For the text-containing cell, return its midpoint in (x, y) coordinate format. 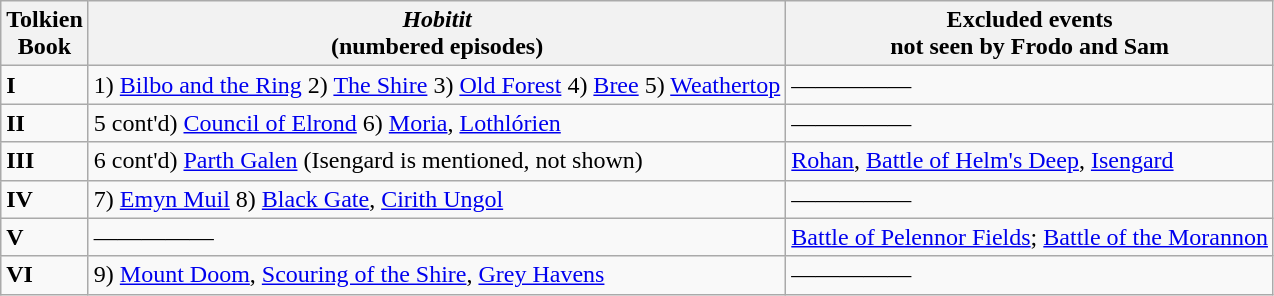
Hobitit(numbered episodes) (436, 34)
TolkienBook (45, 34)
Battle of Pelennor Fields; Battle of the Morannon (1030, 237)
III (45, 161)
5 cont'd) Council of Elrond 6) Moria, Lothlórien (436, 123)
I (45, 85)
VI (45, 275)
Excluded eventsnot seen by Frodo and Sam (1030, 34)
Rohan, Battle of Helm's Deep, Isengard (1030, 161)
1) Bilbo and the Ring 2) The Shire 3) Old Forest 4) Bree 5) Weathertop (436, 85)
V (45, 237)
9) Mount Doom, Scouring of the Shire, Grey Havens (436, 275)
6 cont'd) Parth Galen (Isengard is mentioned, not shown) (436, 161)
II (45, 123)
IV (45, 199)
7) Emyn Muil 8) Black Gate, Cirith Ungol (436, 199)
